Capture the cell that displays the provided text and extract its (X, Y) central coordinate. 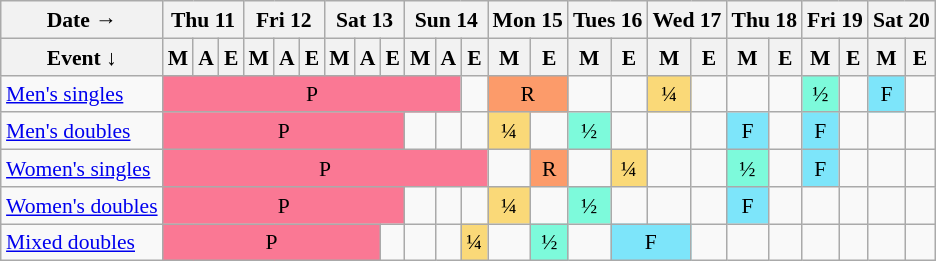
Event ↓ (82, 56)
Women's singles (82, 168)
Women's doubles (82, 204)
Wed 17 (686, 20)
Sat 20 (902, 20)
Sun 14 (446, 20)
Fri 12 (284, 20)
Tues 16 (608, 20)
Mon 15 (528, 20)
Men's doubles (82, 130)
Mixed doubles (82, 242)
Sat 13 (364, 20)
Thu 11 (204, 20)
Fri 19 (835, 20)
Thu 18 (764, 20)
Date → (82, 20)
Men's singles (82, 94)
